Detect which cell encompasses the target text, then output its (X, Y) center coordinate. 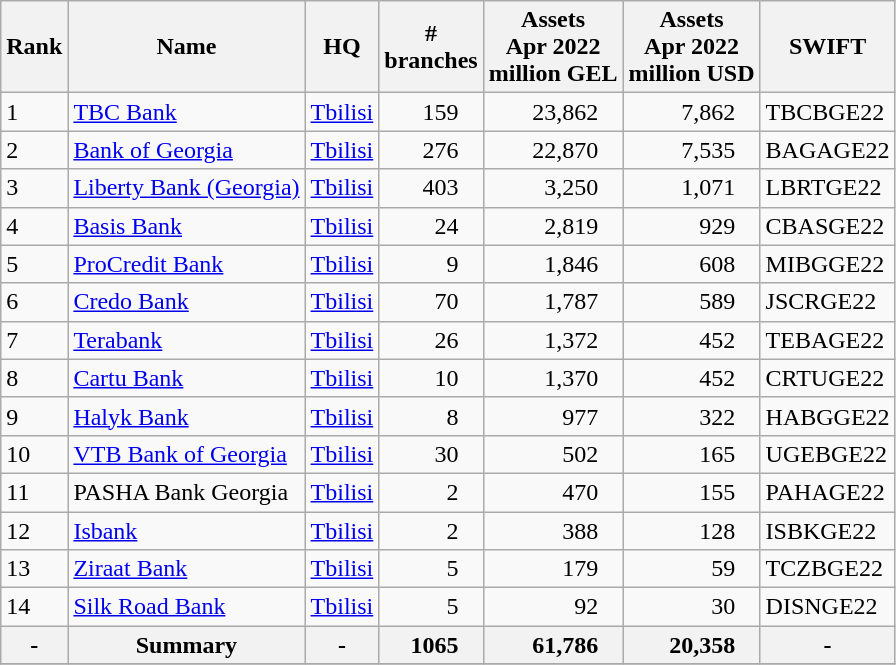
977 (553, 416)
13 (34, 569)
CBASGE22 (828, 226)
7,535 (692, 150)
ISBKGE22 (828, 531)
7 (34, 340)
DISNGE22 (828, 607)
589 (692, 302)
23,862 (553, 112)
TEBAGE22 (828, 340)
HQ (342, 47)
Liberty Bank (Georgia) (186, 188)
3,250 (553, 188)
276 (431, 150)
ProCredit Bank (186, 264)
11 (34, 492)
CRTUGE22 (828, 378)
1,370 (553, 378)
Terabank (186, 340)
Name (186, 47)
14 (34, 607)
VTB Bank of Georgia (186, 454)
Bank of Georgia (186, 150)
1 (34, 112)
165 (692, 454)
502 (553, 454)
Credo Bank (186, 302)
92 (553, 607)
7,862 (692, 112)
2,819 (553, 226)
470 (553, 492)
12 (34, 531)
TCZBGE22 (828, 569)
TBCBGE22 (828, 112)
PASHA Bank Georgia (186, 492)
# branches (431, 47)
4 (34, 226)
6 (34, 302)
128 (692, 531)
Silk Road Bank (186, 607)
22,870 (553, 150)
70 (431, 302)
159 (431, 112)
TBC Bank (186, 112)
JSCRGE22 (828, 302)
Cartu Bank (186, 378)
BAGAGE22 (828, 150)
24 (431, 226)
Summary (186, 645)
Isbank (186, 531)
1,787 (553, 302)
3 (34, 188)
Assets Apr 2022 million GEL (553, 47)
MIBGGE22 (828, 264)
179 (553, 569)
1,071 (692, 188)
Ziraat Bank (186, 569)
155 (692, 492)
20,358 (692, 645)
Basis Bank (186, 226)
322 (692, 416)
388 (553, 531)
929 (692, 226)
PAHAGE22 (828, 492)
61,786 (553, 645)
26 (431, 340)
Assets Apr 2022 million USD (692, 47)
403 (431, 188)
608 (692, 264)
LBRTGE22 (828, 188)
1065 (431, 645)
HABGGE22 (828, 416)
SWIFT (828, 47)
UGEBGE22 (828, 454)
1,372 (553, 340)
59 (692, 569)
Rank (34, 47)
1,846 (553, 264)
Halyk Bank (186, 416)
